Extract the (X, Y) coordinate from the center of the cell holding the provided text.  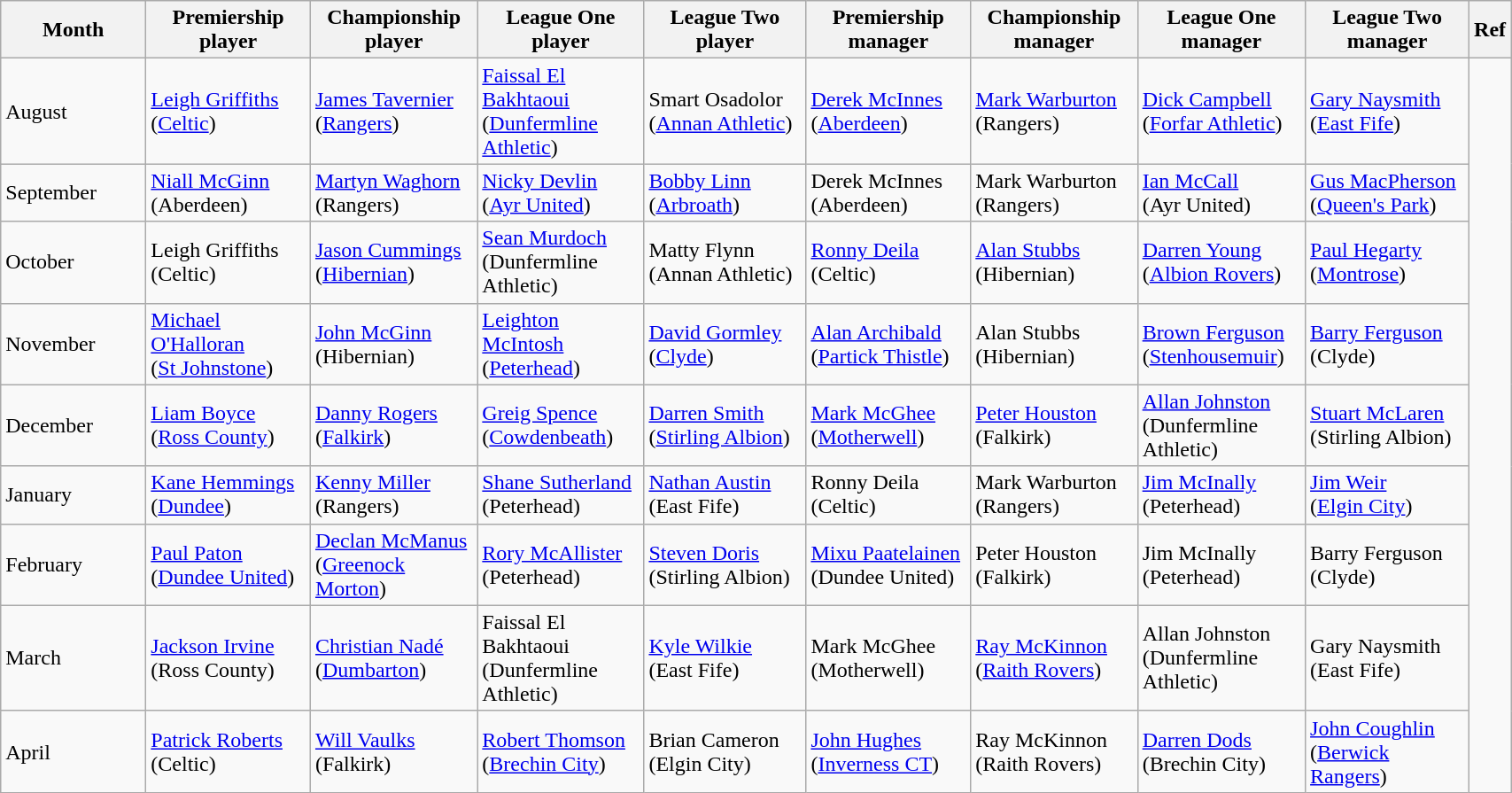
November (74, 344)
Kane Hemmings(Dundee) (229, 494)
Ian McCall(Ayr United) (1221, 193)
Patrick Roberts(Celtic) (229, 751)
Niall McGinn(Aberdeen) (229, 193)
Declan McManus(Greenock Morton) (393, 564)
John McGinn(Hibernian) (393, 344)
James Tavernier(Rangers) (393, 112)
Michael O'Halloran(St Johnstone) (229, 344)
Nathan Austin(East Fife) (725, 494)
September (74, 193)
Month (74, 30)
Darren Smith(Stirling Albion) (725, 425)
Championshipplayer (393, 30)
Dick Campbell(Forfar Athletic) (1221, 112)
Brian Cameron(Elgin City) (725, 751)
Danny Rogers(Falkirk) (393, 425)
Premiershipplayer (229, 30)
Alan Archibald(Partick Thistle) (888, 344)
Mixu Paatelainen(Dundee United) (888, 564)
Championshipmanager (1054, 30)
Smart Osadolor (Annan Athletic) (725, 112)
October (74, 262)
Darren Dods(Brechin City) (1221, 751)
Paul Hegarty(Montrose) (1387, 262)
Brown Ferguson(Stenhousemuir) (1221, 344)
Stuart McLaren(Stirling Albion) (1387, 425)
August (74, 112)
John Hughes(Inverness CT) (888, 751)
Jason Cummings(Hibernian) (393, 262)
League Onemanager (1221, 30)
April (74, 751)
Christian Nadé(Dumbarton) (393, 657)
February (74, 564)
League Twomanager (1387, 30)
Kyle Wilkie(East Fife) (725, 657)
Jim Weir(Elgin City) (1387, 494)
Liam Boyce(Ross County) (229, 425)
March (74, 657)
Shane Sutherland(Peterhead) (561, 494)
Nicky Devlin(Ayr United) (561, 193)
Leighton McIntosh(Peterhead) (561, 344)
John Coughlin(Berwick Rangers) (1387, 751)
Steven Doris(Stirling Albion) (725, 564)
Ref (1490, 30)
Rory McAllister(Peterhead) (561, 564)
Jackson Irvine(Ross County) (229, 657)
Premiershipmanager (888, 30)
Robert Thomson(Brechin City) (561, 751)
Bobby Linn(Arbroath) (725, 193)
Kenny Miller(Rangers) (393, 494)
David Gormley(Clyde) (725, 344)
Greig Spence(Cowdenbeath) (561, 425)
League Twoplayer (725, 30)
League Oneplayer (561, 30)
Matty Flynn (Annan Athletic) (725, 262)
Sean Murdoch(Dunfermline Athletic) (561, 262)
Martyn Waghorn(Rangers) (393, 193)
December (74, 425)
January (74, 494)
Gus MacPherson(Queen's Park) (1387, 193)
Will Vaulks(Falkirk) (393, 751)
Darren Young(Albion Rovers) (1221, 262)
Paul Paton(Dundee United) (229, 564)
